Search for the cell housing the specified text and yield its [X, Y] center coordinate. 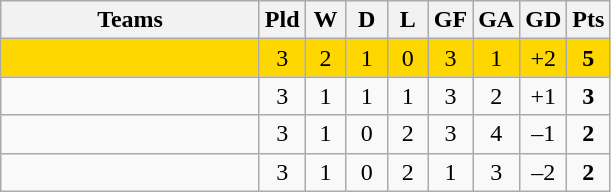
–1 [544, 134]
Pld [282, 20]
GD [544, 20]
W [326, 20]
Teams [130, 20]
–2 [544, 172]
+1 [544, 96]
4 [496, 134]
D [366, 20]
L [408, 20]
5 [588, 58]
GA [496, 20]
+2 [544, 58]
GF [450, 20]
Pts [588, 20]
